Pinpoint the cell where the given text exists, returning its (X, Y) midpoint coordinate. 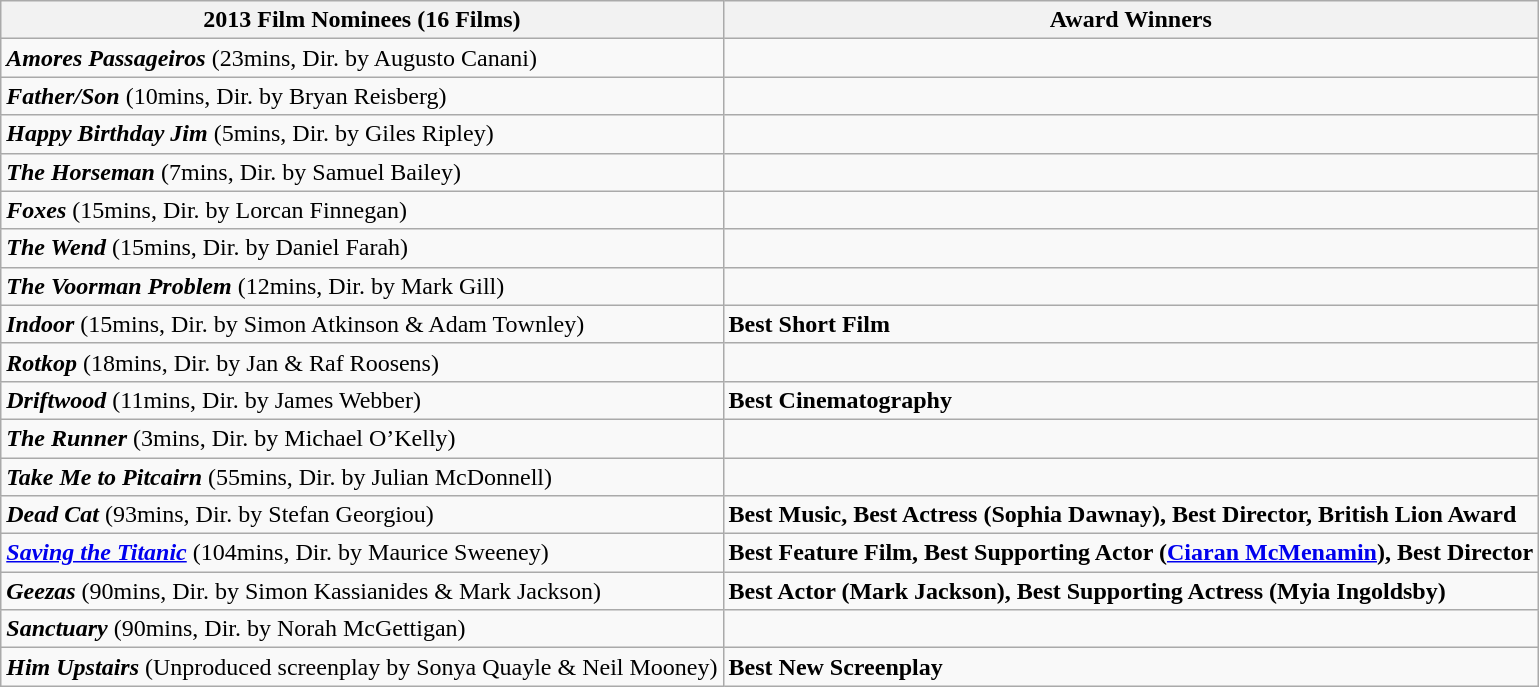
Father/Son (10mins, Dir. by Bryan Reisberg) (362, 96)
The Wend (15mins, Dir. by Daniel Farah) (362, 248)
Best Feature Film, Best Supporting Actor (Ciaran McMenamin), Best Director (1131, 553)
Best Actor (Mark Jackson), Best Supporting Actress (Myia Ingoldsby) (1131, 591)
Best New Screenplay (1131, 667)
2013 Film Nominees (16 Films) (362, 20)
The Voorman Problem (12mins, Dir. by Mark Gill) (362, 286)
Best Cinematography (1131, 400)
Amores Passageiros (23mins, Dir. by Augusto Canani) (362, 58)
Best Short Film (1131, 324)
Driftwood (11mins, Dir. by James Webber) (362, 400)
Him Upstairs (Unproduced screenplay by Sonya Quayle & Neil Mooney) (362, 667)
Saving the Titanic (104mins, Dir. by Maurice Sweeney) (362, 553)
Indoor (15mins, Dir. by Simon Atkinson & Adam Townley) (362, 324)
Award Winners (1131, 20)
The Horseman (7mins, Dir. by Samuel Bailey) (362, 172)
Sanctuary (90mins, Dir. by Norah McGettigan) (362, 629)
Foxes (15mins, Dir. by Lorcan Finnegan) (362, 210)
The Runner (3mins, Dir. by Michael O’Kelly) (362, 438)
Geezas (90mins, Dir. by Simon Kassianides & Mark Jackson) (362, 591)
Take Me to Pitcairn (55mins, Dir. by Julian McDonnell) (362, 477)
Rotkop (18mins, Dir. by Jan & Raf Roosens) (362, 362)
Dead Cat (93mins, Dir. by Stefan Georgiou) (362, 515)
Best Music, Best Actress (Sophia Dawnay), Best Director, British Lion Award (1131, 515)
Happy Birthday Jim (5mins, Dir. by Giles Ripley) (362, 134)
